Determine the [x, y] coordinate at the center of the cell enclosing the given text.  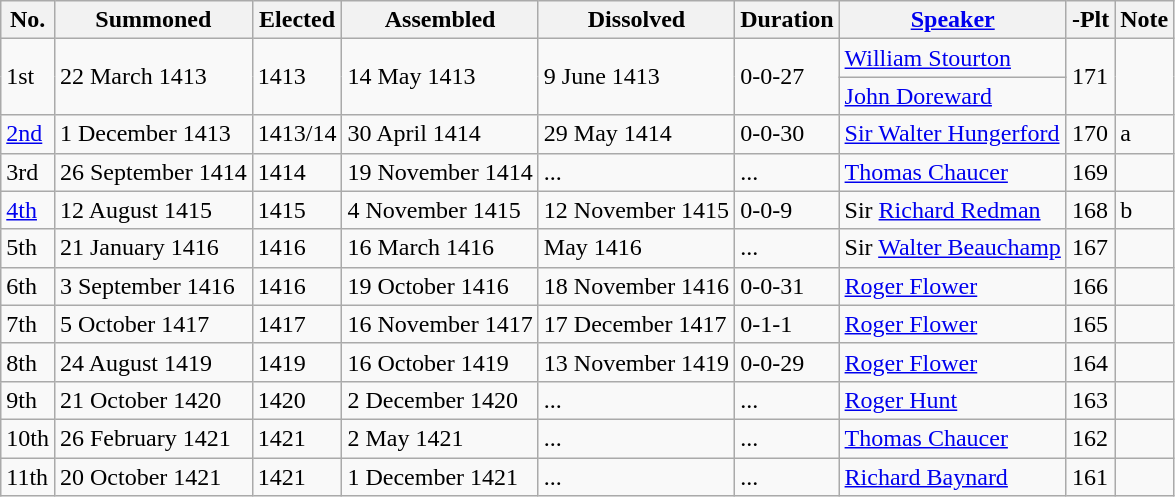
13 November 1419 [636, 362]
17 December 1417 [636, 324]
-Plt [1090, 20]
14 May 1413 [440, 77]
163 [1090, 400]
18 November 1416 [636, 286]
1 December 1413 [153, 134]
Sir Walter Hungerford [952, 134]
0-1-1 [787, 324]
29 May 1414 [636, 134]
4th [28, 210]
1413 [297, 77]
John Doreward [952, 96]
16 October 1419 [440, 362]
Speaker [952, 20]
1414 [297, 172]
162 [1090, 438]
19 November 1414 [440, 172]
0-0-29 [787, 362]
16 March 1416 [440, 248]
Assembled [440, 20]
1st [28, 77]
Summoned [153, 20]
Duration [787, 20]
7th [28, 324]
5 October 1417 [153, 324]
9 June 1413 [636, 77]
0-0-27 [787, 77]
Sir Richard Redman [952, 210]
1420 [297, 400]
4 November 1415 [440, 210]
168 [1090, 210]
William Stourton [952, 58]
169 [1090, 172]
26 September 1414 [153, 172]
26 February 1421 [153, 438]
21 October 1420 [153, 400]
11th [28, 477]
Elected [297, 20]
1413/14 [297, 134]
21 January 1416 [153, 248]
10th [28, 438]
161 [1090, 477]
May 1416 [636, 248]
Note [1144, 20]
12 November 1415 [636, 210]
2 May 1421 [440, 438]
3 September 1416 [153, 286]
164 [1090, 362]
5th [28, 248]
8th [28, 362]
6th [28, 286]
165 [1090, 324]
167 [1090, 248]
19 October 1416 [440, 286]
171 [1090, 77]
1 December 1421 [440, 477]
9th [28, 400]
166 [1090, 286]
b [1144, 210]
20 October 1421 [153, 477]
2 December 1420 [440, 400]
16 November 1417 [440, 324]
3rd [28, 172]
a [1144, 134]
0-0-30 [787, 134]
12 August 1415 [153, 210]
Richard Baynard [952, 477]
170 [1090, 134]
0-0-31 [787, 286]
24 August 1419 [153, 362]
No. [28, 20]
Sir Walter Beauchamp [952, 248]
22 March 1413 [153, 77]
Roger Hunt [952, 400]
2nd [28, 134]
1419 [297, 362]
Dissolved [636, 20]
0-0-9 [787, 210]
1417 [297, 324]
30 April 1414 [440, 134]
1415 [297, 210]
